Determine the [x, y] coordinate at the center of the cell enclosing the given text.  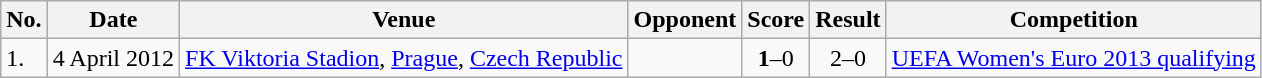
Opponent [685, 20]
4 April 2012 [113, 58]
1. [24, 58]
Score [776, 20]
Venue [404, 20]
1–0 [776, 58]
Date [113, 20]
No. [24, 20]
2–0 [848, 58]
Result [848, 20]
FK Viktoria Stadion, Prague, Czech Republic [404, 58]
UEFA Women's Euro 2013 qualifying [1074, 58]
Competition [1074, 20]
